Find where the given text appears and provide that cell's center as [x, y] coordinate. 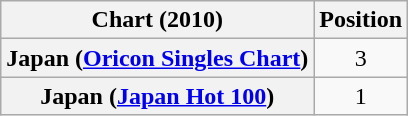
1 [361, 96]
Japan (Oricon Singles Chart) [158, 58]
3 [361, 58]
Chart (2010) [158, 20]
Position [361, 20]
Japan (Japan Hot 100) [158, 96]
